From the cell containing the given text, extract its center point as [X, Y] coordinate. 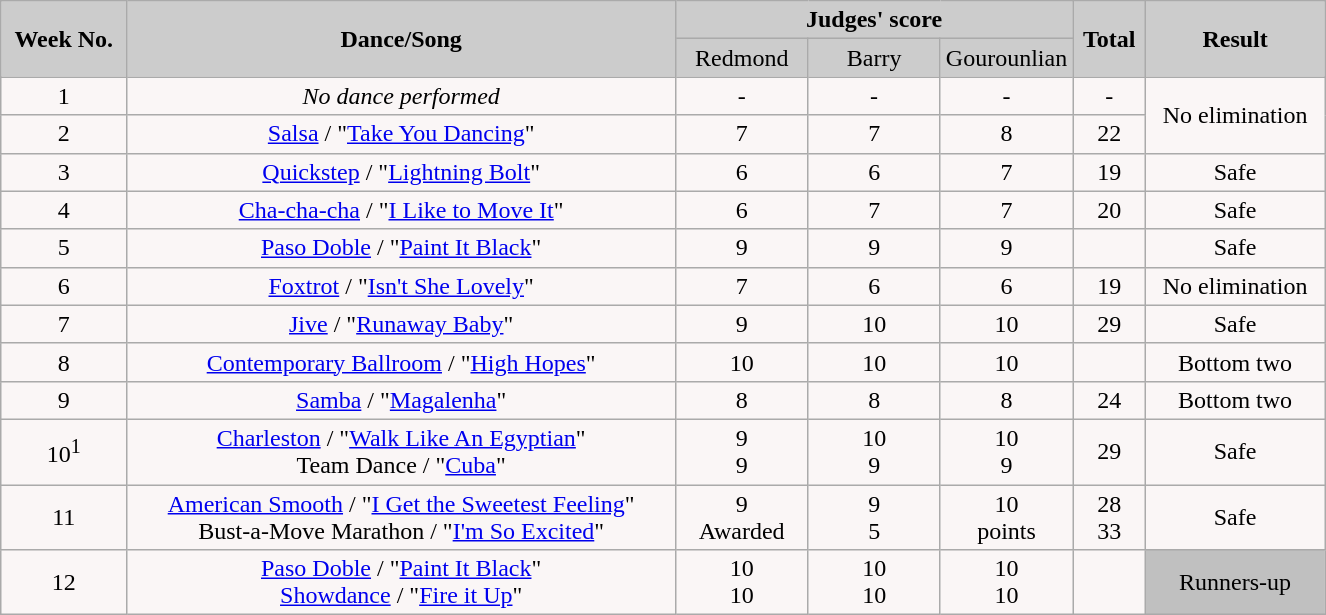
Contemporary Ballroom / "High Hopes" [402, 362]
1 [64, 96]
Paso Doble / "Paint It Black"Showdance / "Fire it Up" [402, 582]
Result [1236, 39]
4 [64, 210]
11 [64, 516]
2 [64, 134]
Paso Doble / "Paint It Black" [402, 248]
Salsa / "Take You Dancing" [402, 134]
9Awarded [742, 516]
Total [1110, 39]
101 [64, 452]
2833 [1110, 516]
22 [1110, 134]
Charleston / "Walk Like An Egyptian"Team Dance / "Cuba" [402, 452]
Cha-cha-cha / "I Like to Move It" [402, 210]
5 [64, 248]
20 [1110, 210]
Redmond [742, 58]
No dance performed [402, 96]
95 [874, 516]
10points [1006, 516]
Quickstep / "Lightning Bolt" [402, 172]
Jive / "Runaway Baby" [402, 324]
Gourounlian [1006, 58]
Samba / "Magalenha" [402, 400]
Dance/Song [402, 39]
Runners-up [1236, 582]
American Smooth / "I Get the Sweetest Feeling"Bust-a-Move Marathon / "I'm So Excited" [402, 516]
Foxtrot / "Isn't She Lovely" [402, 286]
Barry [874, 58]
12 [64, 582]
Week No. [64, 39]
Judges' score [874, 20]
24 [1110, 400]
3 [64, 172]
99 [742, 452]
